For the text-containing cell, return its midpoint in [X, Y] coordinate format. 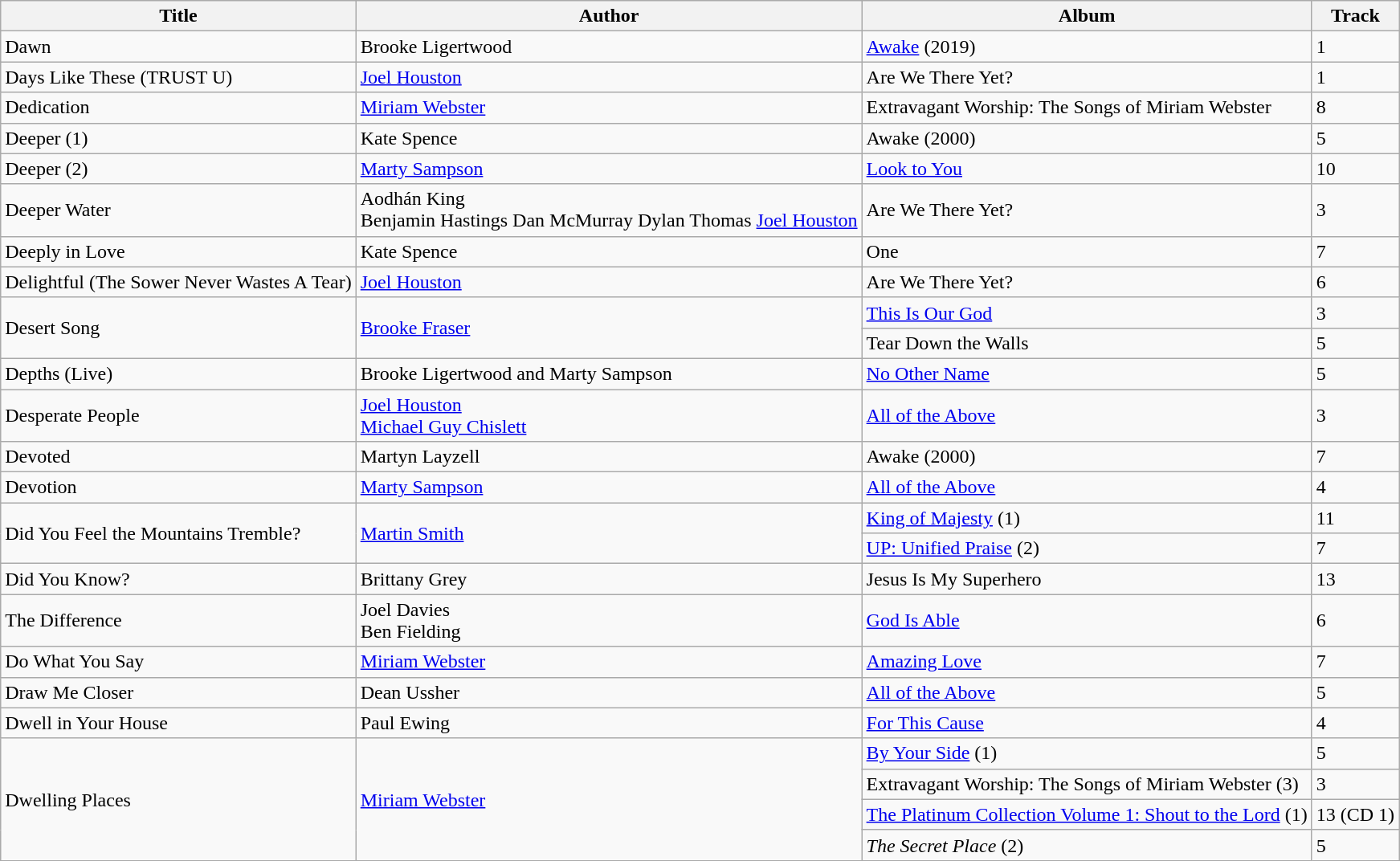
Jesus Is My Superhero [1087, 579]
UP: Unified Praise (2) [1087, 549]
Depths (Live) [178, 373]
Did You Feel the Mountains Tremble? [178, 533]
Title [178, 16]
Dean Ussher [609, 692]
The Difference [178, 620]
Joel Davies Ben Fielding [609, 620]
Devotion [178, 488]
8 [1355, 108]
Author [609, 16]
Brooke Ligertwood [609, 47]
Deeper Water [178, 210]
This Is Our God [1087, 312]
Paul Ewing [609, 723]
Look to You [1087, 169]
By Your Side (1) [1087, 753]
Days Like These (TRUST U) [178, 77]
Aodhán KingBenjamin Hastings Dan McMurray Dylan Thomas Joel Houston [609, 210]
God Is Able [1087, 620]
Draw Me Closer [178, 692]
Dedication [178, 108]
13 [1355, 579]
Extravagant Worship: The Songs of Miriam Webster (3) [1087, 784]
Deeper (2) [178, 169]
Dawn [178, 47]
Delightful (The Sower Never Wastes A Tear) [178, 282]
Extravagant Worship: The Songs of Miriam Webster [1087, 108]
Deeply in Love [178, 251]
Desperate People [178, 414]
One [1087, 251]
Brittany Grey [609, 579]
Martyn Layzell [609, 457]
Devoted [178, 457]
No Other Name [1087, 373]
Deeper (1) [178, 138]
11 [1355, 518]
Dwell in Your House [178, 723]
Tear Down the Walls [1087, 343]
Awake (2019) [1087, 47]
13 (CD 1) [1355, 814]
Martin Smith [609, 533]
Album [1087, 16]
Brooke Ligertwood and Marty Sampson [609, 373]
Joel Houston Michael Guy Chislett [609, 414]
Brooke Fraser [609, 328]
10 [1355, 169]
The Secret Place (2) [1087, 845]
Amazing Love [1087, 662]
Track [1355, 16]
Desert Song [178, 328]
Do What You Say [178, 662]
Dwelling Places [178, 799]
King of Majesty (1) [1087, 518]
For This Cause [1087, 723]
Did You Know? [178, 579]
The Platinum Collection Volume 1: Shout to the Lord (1) [1087, 814]
